From the cell containing the given text, extract its center point as (X, Y) coordinate. 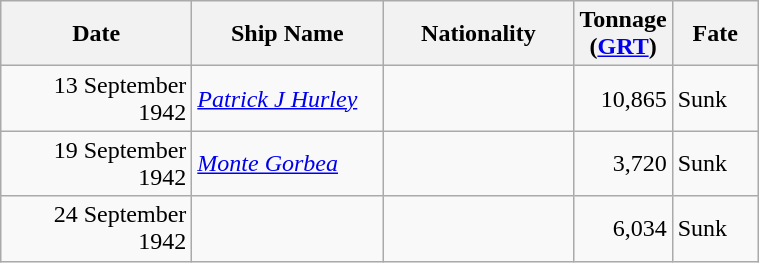
Monte Gorbea (288, 164)
Tonnage(GRT) (623, 34)
Date (96, 34)
3,720 (623, 164)
Fate (715, 34)
6,034 (623, 228)
Ship Name (288, 34)
10,865 (623, 98)
Patrick J Hurley (288, 98)
19 September 1942 (96, 164)
24 September 1942 (96, 228)
Nationality (478, 34)
13 September 1942 (96, 98)
